Extract the (X, Y) coordinate from the center of the cell holding the provided text.  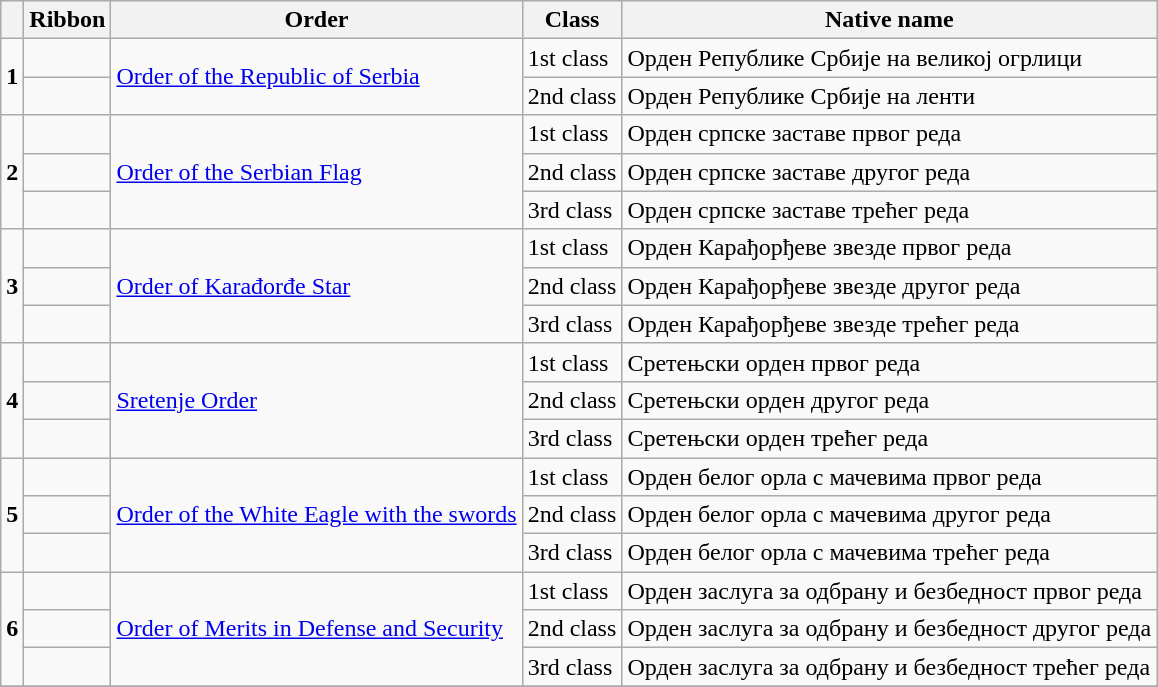
Order of Karađorđe Star (316, 286)
Орден заслуга за одбрану и безбедност првог реда (890, 591)
Order of the Serbian Flag (316, 172)
Орден српске заставе другог реда (890, 172)
Орден Републике Србије на великој огрлици (890, 58)
Орден заслуга за одбрану и безбедност другог реда (890, 629)
6 (12, 629)
Орден српске заставе трећег реда (890, 210)
2 (12, 172)
Class (572, 20)
Орден Републике Србије на ленти (890, 96)
Order (316, 20)
3 (12, 286)
Сретењски орден трећег реда (890, 438)
Орден Карађорђеве звезде трећег реда (890, 324)
Ribbon (68, 20)
4 (12, 400)
Орден Карађорђеве звезде првог реда (890, 248)
Орден белог орла с мачевима трећег реда (890, 553)
Order of Merits in Defense and Security (316, 629)
Орден српске заставе првог реда (890, 134)
Сретењски орден првог реда (890, 362)
Орден Карађорђеве звезде другог реда (890, 286)
Орден белог орла с мачевима првог реда (890, 477)
1 (12, 77)
Native name (890, 20)
Sretenje Order (316, 400)
Орден заслуга за одбрану и безбедност трећег реда (890, 667)
Order of the Republic of Serbia (316, 77)
Сретењски орден другог реда (890, 400)
Order of the White Eagle with the swords (316, 515)
Орден белог орла с мачевима другог реда (890, 515)
5 (12, 515)
